Find where the given text appears and provide that cell's center as [X, Y] coordinate. 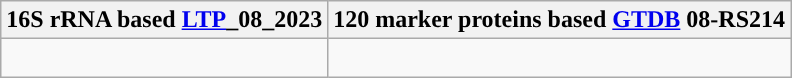
120 marker proteins based GTDB 08-RS214 [560, 20]
16S rRNA based LTP_08_2023 [164, 20]
